Return the (X, Y) coordinate for the center point of the cell that contains the specified text.  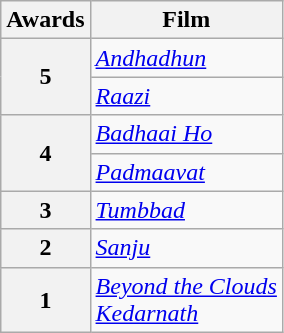
Andhadhun (186, 58)
Raazi (186, 96)
2 (46, 248)
Awards (46, 20)
Badhaai Ho (186, 134)
Beyond the CloudsKedarnath (186, 300)
Tumbbad (186, 210)
Sanju (186, 248)
5 (46, 77)
1 (46, 300)
3 (46, 210)
Film (186, 20)
Padmaavat (186, 172)
4 (46, 153)
